Extract the (x, y) coordinate from the center of the cell holding the provided text.  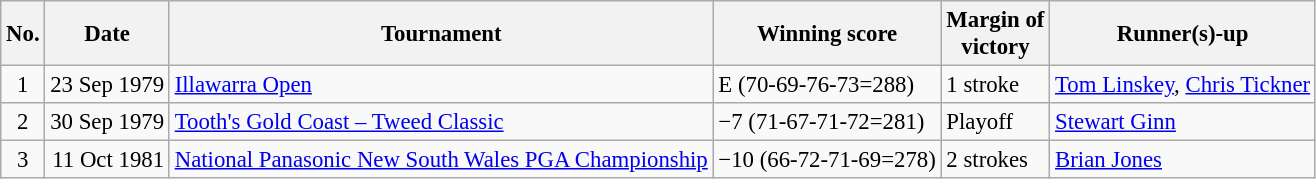
−7 (71-67-71-72=281) (827, 122)
Winning score (827, 34)
Tournament (441, 34)
Margin ofvictory (996, 34)
No. (23, 34)
E (70-69-76-73=288) (827, 85)
2 strokes (996, 160)
Brian Jones (1183, 160)
−10 (66-72-71-69=278) (827, 160)
National Panasonic New South Wales PGA Championship (441, 160)
1 stroke (996, 85)
30 Sep 1979 (107, 122)
Playoff (996, 122)
1 (23, 85)
Date (107, 34)
Stewart Ginn (1183, 122)
3 (23, 160)
2 (23, 122)
Tom Linskey, Chris Tickner (1183, 85)
23 Sep 1979 (107, 85)
Runner(s)-up (1183, 34)
Illawarra Open (441, 85)
Tooth's Gold Coast – Tweed Classic (441, 122)
11 Oct 1981 (107, 160)
